Output the [X, Y] coordinate of the center of the cell containing the given text.  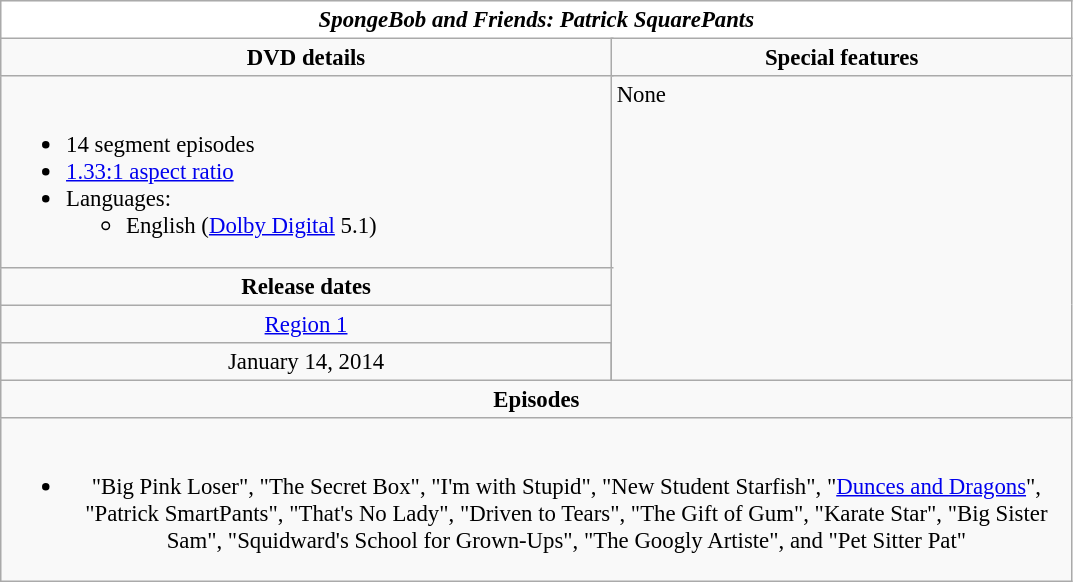
SpongeBob and Friends: Patrick SquarePants [536, 20]
Special features [842, 58]
None [842, 228]
DVD details [306, 58]
14 segment episodes1.33:1 aspect ratioLanguages:English (Dolby Digital 5.1) [306, 172]
Region 1 [306, 324]
January 14, 2014 [306, 361]
Release dates [306, 286]
Episodes [536, 399]
